Provide the [X, Y] coordinate of the cell's center where the given text is located.  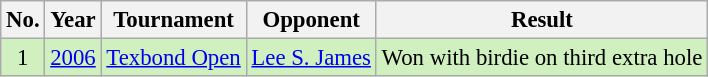
Opponent [311, 20]
1 [23, 58]
Result [542, 20]
No. [23, 20]
Won with birdie on third extra hole [542, 58]
Texbond Open [174, 58]
Tournament [174, 20]
Year [73, 20]
2006 [73, 58]
Lee S. James [311, 58]
